From the cell containing the given text, extract its center point as [x, y] coordinate. 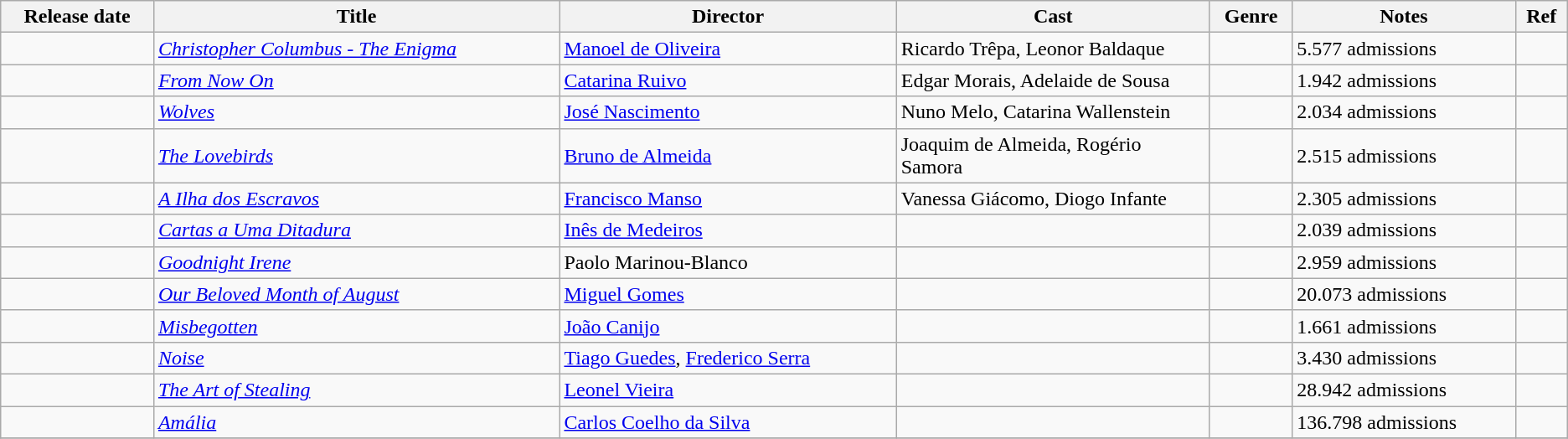
Wolves [357, 112]
Notes [1404, 17]
Paolo Marinou-Blanco [728, 262]
From Now On [357, 80]
José Nascimento [728, 112]
The Art of Stealing [357, 390]
136.798 admissions [1404, 421]
1.661 admissions [1404, 326]
Vanessa Giácomo, Diogo Infante [1053, 199]
A Ilha dos Escravos [357, 199]
2.959 admissions [1404, 262]
João Canijo [728, 326]
2.034 admissions [1404, 112]
Manoel de Oliveira [728, 49]
Cast [1053, 17]
2.039 admissions [1404, 230]
Title [357, 17]
Director [728, 17]
3.430 admissions [1404, 358]
Release date [77, 17]
28.942 admissions [1404, 390]
5.577 admissions [1404, 49]
2.515 admissions [1404, 156]
Noise [357, 358]
Leonel Vieira [728, 390]
Carlos Coelho da Silva [728, 421]
Francisco Manso [728, 199]
Bruno de Almeida [728, 156]
Tiago Guedes, Frederico Serra [728, 358]
Goodnight Irene [357, 262]
Ref [1541, 17]
Amália [357, 421]
20.073 admissions [1404, 294]
Misbegotten [357, 326]
Edgar Morais, Adelaide de Sousa [1053, 80]
Catarina Ruivo [728, 80]
Nuno Melo, Catarina Wallenstein [1053, 112]
Inês de Medeiros [728, 230]
Christopher Columbus - The Enigma [357, 49]
Miguel Gomes [728, 294]
Cartas a Uma Ditadura [357, 230]
Ricardo Trêpa, Leonor Baldaque [1053, 49]
Our Beloved Month of August [357, 294]
Joaquim de Almeida, Rogério Samora [1053, 156]
1.942 admissions [1404, 80]
2.305 admissions [1404, 199]
Genre [1251, 17]
The Lovebirds [357, 156]
